From the cell containing the given text, extract its center point as (x, y) coordinate. 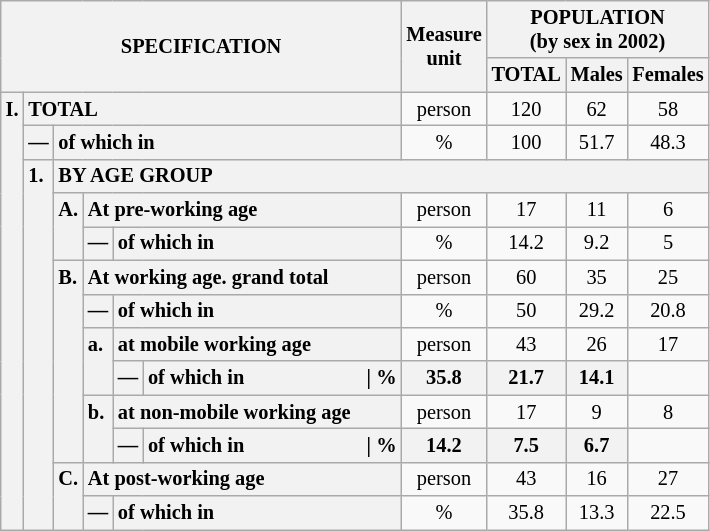
7.5 (526, 445)
at mobile working age (257, 344)
29.2 (597, 311)
At working age. grand total (242, 277)
13.3 (597, 513)
120 (526, 109)
Measure unit (444, 46)
48.3 (668, 142)
5 (668, 243)
At post-working age (242, 479)
6 (668, 210)
20.8 (668, 311)
50 (526, 311)
8 (668, 412)
26 (597, 344)
a. (98, 360)
at non-mobile working age (257, 412)
Females (668, 75)
I. (12, 311)
27 (668, 479)
B. (68, 361)
100 (526, 142)
21.7 (526, 378)
1. (38, 344)
16 (597, 479)
11 (597, 210)
A. (68, 226)
9.2 (597, 243)
Males (597, 75)
35 (597, 277)
BY AGE GROUP (382, 176)
9 (597, 412)
62 (597, 109)
SPECIFICATION (202, 46)
25 (668, 277)
C. (68, 496)
58 (668, 109)
14.1 (597, 378)
60 (526, 277)
22.5 (668, 513)
b. (98, 428)
6.7 (597, 445)
POPULATION (by sex in 2002) (598, 29)
51.7 (597, 142)
At pre-working age (242, 210)
